Determine the [x, y] coordinate at the center of the cell enclosing the given text.  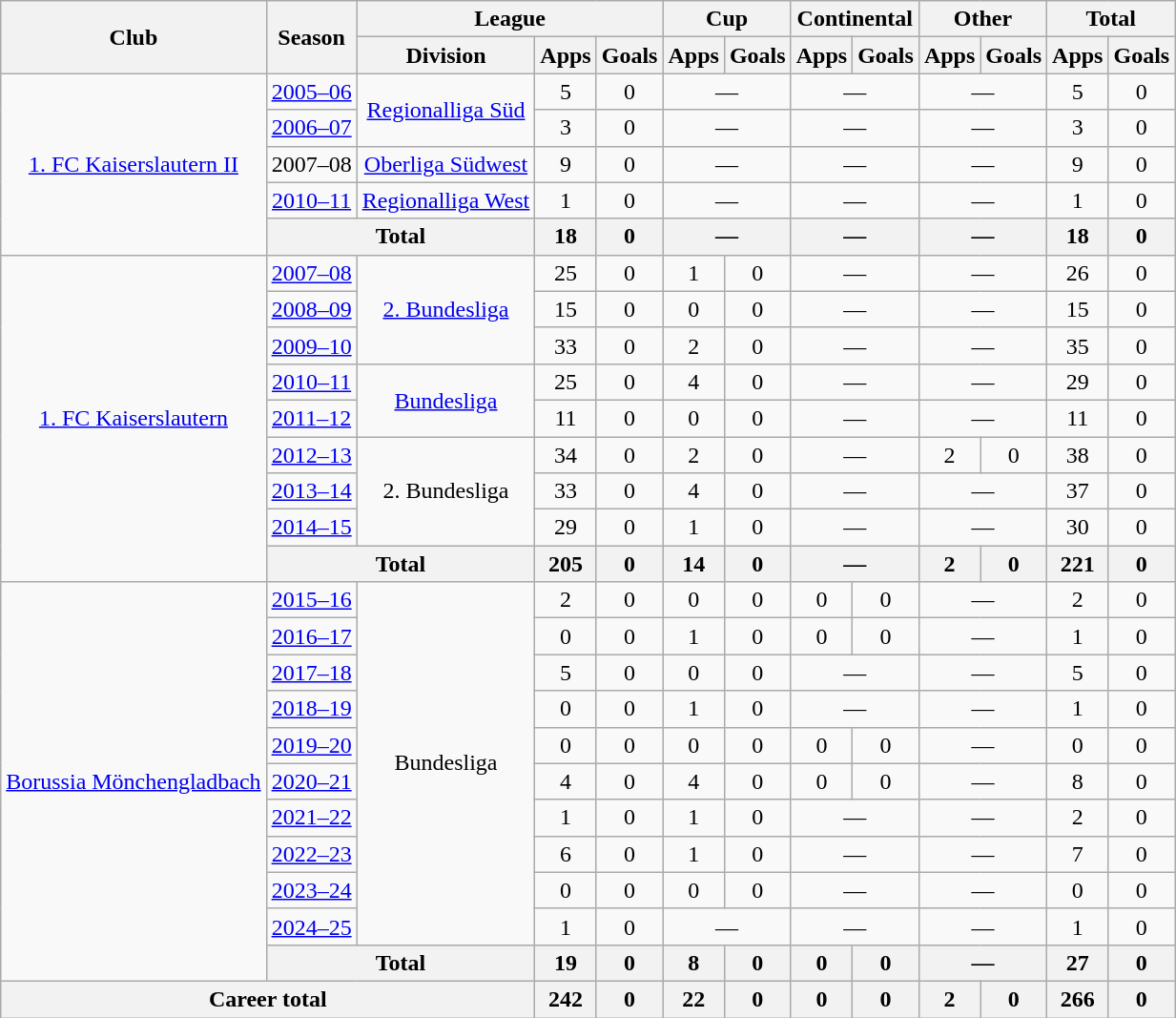
2024–25 [311, 926]
242 [566, 999]
Regionalliga West [446, 200]
6 [566, 854]
2021–22 [311, 818]
2006–07 [311, 128]
30 [1078, 528]
2020–21 [311, 781]
37 [1078, 491]
2005–06 [311, 92]
Oberliga Südwest [446, 164]
22 [693, 999]
Division [446, 55]
League [509, 19]
205 [566, 564]
Continental [855, 19]
2017–18 [311, 673]
Borussia Mönchengladbach [134, 782]
2011–12 [311, 418]
1. FC Kaiserslautern [134, 418]
Regionalliga Süd [446, 110]
35 [1078, 345]
Other [982, 19]
1. FC Kaiserslautern II [134, 164]
7 [1078, 854]
38 [1078, 455]
2012–13 [311, 455]
19 [566, 963]
2008–09 [311, 309]
26 [1078, 273]
2015–16 [311, 600]
2016–17 [311, 636]
2014–15 [311, 528]
Cup [727, 19]
14 [693, 564]
266 [1078, 999]
Season [311, 37]
221 [1078, 564]
Club [134, 37]
2009–10 [311, 345]
Career total [268, 999]
2022–23 [311, 854]
27 [1078, 963]
2018–19 [311, 709]
2023–24 [311, 890]
2013–14 [311, 491]
2019–20 [311, 745]
34 [566, 455]
